Capture the cell that displays the provided text and extract its (x, y) central coordinate. 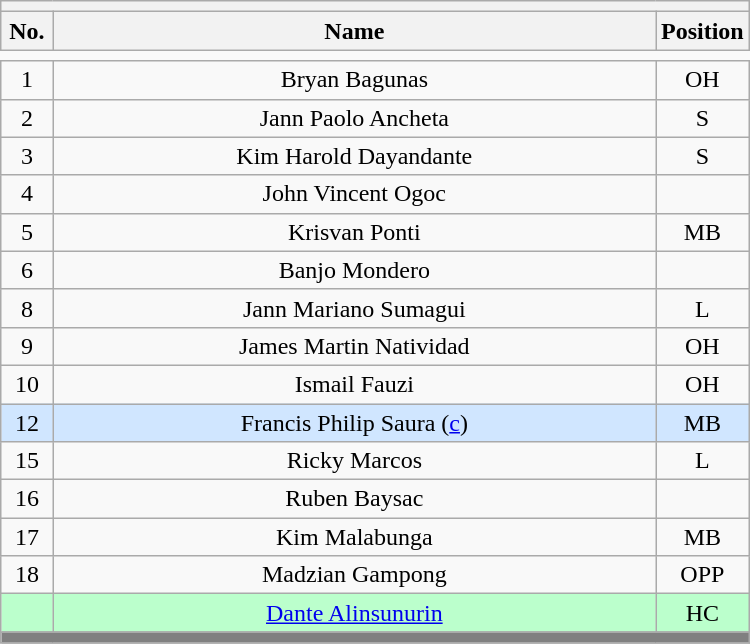
5 (27, 232)
John Vincent Ogoc (354, 194)
18 (27, 575)
Ruben Baysac (354, 499)
HC (703, 613)
No. (27, 31)
8 (27, 308)
Position (703, 31)
Dante Alinsunurin (354, 613)
OPP (703, 575)
Ismail Fauzi (354, 384)
Madzian Gampong (354, 575)
16 (27, 499)
Jann Paolo Ancheta (354, 118)
12 (27, 423)
4 (27, 194)
1 (27, 80)
Kim Harold Dayandante (354, 156)
James Martin Natividad (354, 346)
3 (27, 156)
Name (354, 31)
Jann Mariano Sumagui (354, 308)
6 (27, 270)
Krisvan Ponti (354, 232)
17 (27, 537)
Francis Philip Saura (c) (354, 423)
10 (27, 384)
Banjo Mondero (354, 270)
Ricky Marcos (354, 461)
15 (27, 461)
2 (27, 118)
9 (27, 346)
Kim Malabunga (354, 537)
Bryan Bagunas (354, 80)
